Pinpoint the cell where the given text exists, returning its (x, y) midpoint coordinate. 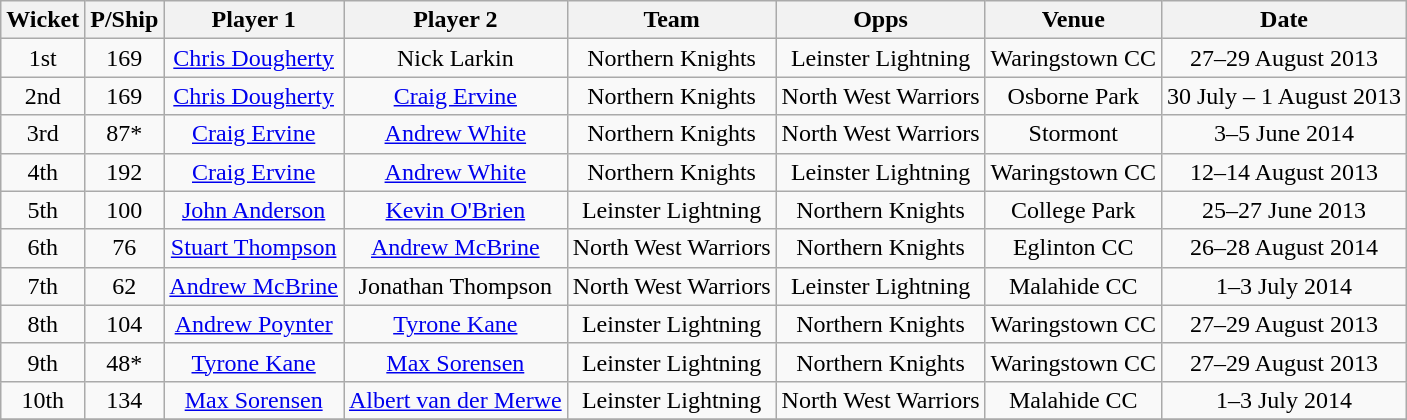
30 July – 1 August 2013 (1284, 96)
3–5 June 2014 (1284, 134)
Stormont (1073, 134)
Albert van der Merwe (456, 400)
Stuart Thompson (254, 248)
9th (43, 362)
104 (124, 324)
100 (124, 210)
12–14 August 2013 (1284, 172)
26–28 August 2014 (1284, 248)
87* (124, 134)
8th (43, 324)
Nick Larkin (456, 58)
Kevin O'Brien (456, 210)
5th (43, 210)
College Park (1073, 210)
P/Ship (124, 20)
192 (124, 172)
76 (124, 248)
Venue (1073, 20)
2nd (43, 96)
134 (124, 400)
Eglinton CC (1073, 248)
Osborne Park (1073, 96)
25–27 June 2013 (1284, 210)
10th (43, 400)
1st (43, 58)
Jonathan Thompson (456, 286)
3rd (43, 134)
48* (124, 362)
Date (1284, 20)
Opps (880, 20)
6th (43, 248)
Player 1 (254, 20)
Player 2 (456, 20)
Team (672, 20)
John Anderson (254, 210)
4th (43, 172)
Wicket (43, 20)
7th (43, 286)
62 (124, 286)
Andrew Poynter (254, 324)
